Detect which cell encompasses the target text, then output its [x, y] center coordinate. 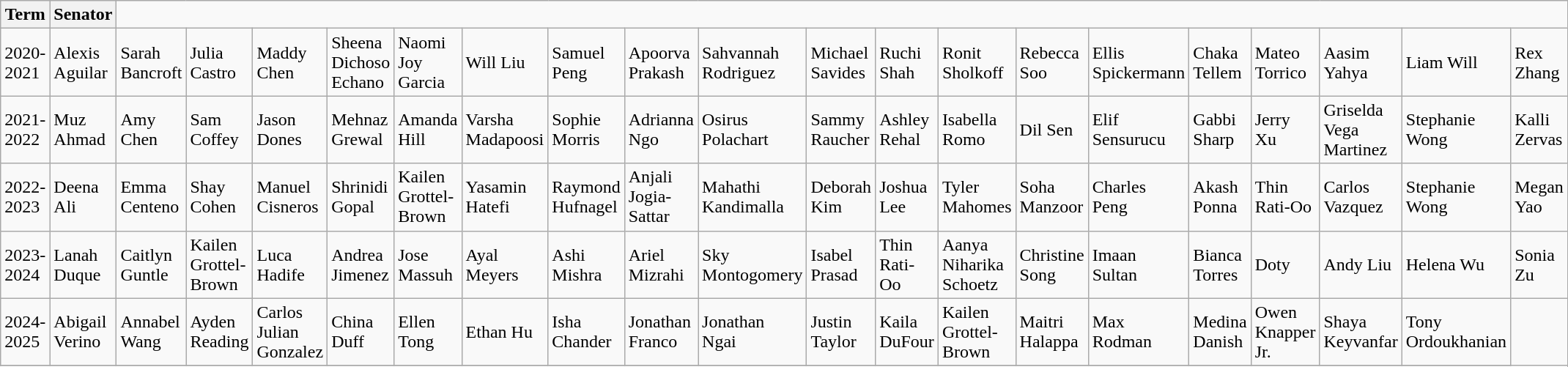
Ethan Hu [505, 332]
Gabbi Sharp [1220, 130]
Mehnaz Grewal [360, 130]
Christine Song [1052, 264]
Sarah Bancroft [151, 62]
Bianca Torres [1220, 264]
Max Rodman [1139, 332]
Ellis Spickermann [1139, 62]
Shay Cohen [220, 197]
Owen Knapper Jr. [1285, 332]
Naomi Joy Garcia [428, 62]
Apoorva Prakash [661, 62]
Rebecca Soo [1052, 62]
Caitlyn Guntle [151, 264]
Carlos Julian Gonzalez [290, 332]
Amanda Hill [428, 130]
Shaya Keyvanfar [1361, 332]
2024-2025 [25, 332]
Varsha Madapoosi [505, 130]
Sahvannah Rodriguez [752, 62]
Isha Chander [586, 332]
Tony Ordoukhanian [1456, 332]
Yasamin Hatefi [505, 197]
Emma Centeno [151, 197]
Senator [84, 15]
Sonia Zu [1539, 264]
Dil Sen [1052, 130]
Annabel Wang [151, 332]
Jason Dones [290, 130]
Isabel Prasad [841, 264]
Sheena Dichoso Echano [360, 62]
Maddy Chen [290, 62]
Andy Liu [1361, 264]
Sammy Raucher [841, 130]
Mahathi Kandimalla [752, 197]
Mateo Torrico [1285, 62]
Deena Ali [84, 197]
Helena Wu [1456, 264]
Manuel Cisneros [290, 197]
Term [25, 15]
2020-2021 [25, 62]
Kalli Zervas [1539, 130]
Medina Danish [1220, 332]
Sophie Morris [586, 130]
Ellen Tong [428, 332]
Deborah Kim [841, 197]
Doty [1285, 264]
Isabella Romo [977, 130]
Justin Taylor [841, 332]
Ashley Rehal [907, 130]
2022-2023 [25, 197]
Aanya Niharika Schoetz [977, 264]
Jerry Xu [1285, 130]
Jonathan Franco [661, 332]
Rex Zhang [1539, 62]
Akash Ponna [1220, 197]
Aasim Yahya [1361, 62]
Soha Manzoor [1052, 197]
Tyler Mahomes [977, 197]
Chaka Tellem [1220, 62]
Carlos Vazquez [1361, 197]
Julia Castro [220, 62]
Imaan Sultan [1139, 264]
Ashi Mishra [586, 264]
Liam Will [1456, 62]
2023-2024 [25, 264]
Sky Montogomery [752, 264]
Elif Sensurucu [1139, 130]
Alexis Aguilar [84, 62]
Lanah Duque [84, 264]
Anjali Jogia-Sattar [661, 197]
Griselda Vega Martinez [1361, 130]
Ariel Mizrahi [661, 264]
Jonathan Ngai [752, 332]
Will Liu [505, 62]
Luca Hadife [290, 264]
China Duff [360, 332]
Osirus Polachart [752, 130]
Maitri Halappa [1052, 332]
Samuel Peng [586, 62]
Shrinidi Gopal [360, 197]
Sam Coffey [220, 130]
Ayal Meyers [505, 264]
Joshua Lee [907, 197]
2021-2022 [25, 130]
Amy Chen [151, 130]
Ruchi Shah [907, 62]
Kaila DuFour [907, 332]
Muz Ahmad [84, 130]
Adrianna Ngo [661, 130]
Jose Massuh [428, 264]
Ronit Sholkoff [977, 62]
Abigail Verino [84, 332]
Raymond Hufnagel [586, 197]
Megan Yao [1539, 197]
Ayden Reading [220, 332]
Andrea Jimenez [360, 264]
Michael Savides [841, 62]
Charles Peng [1139, 197]
